Return (X, Y) of the center of cell containing provided text 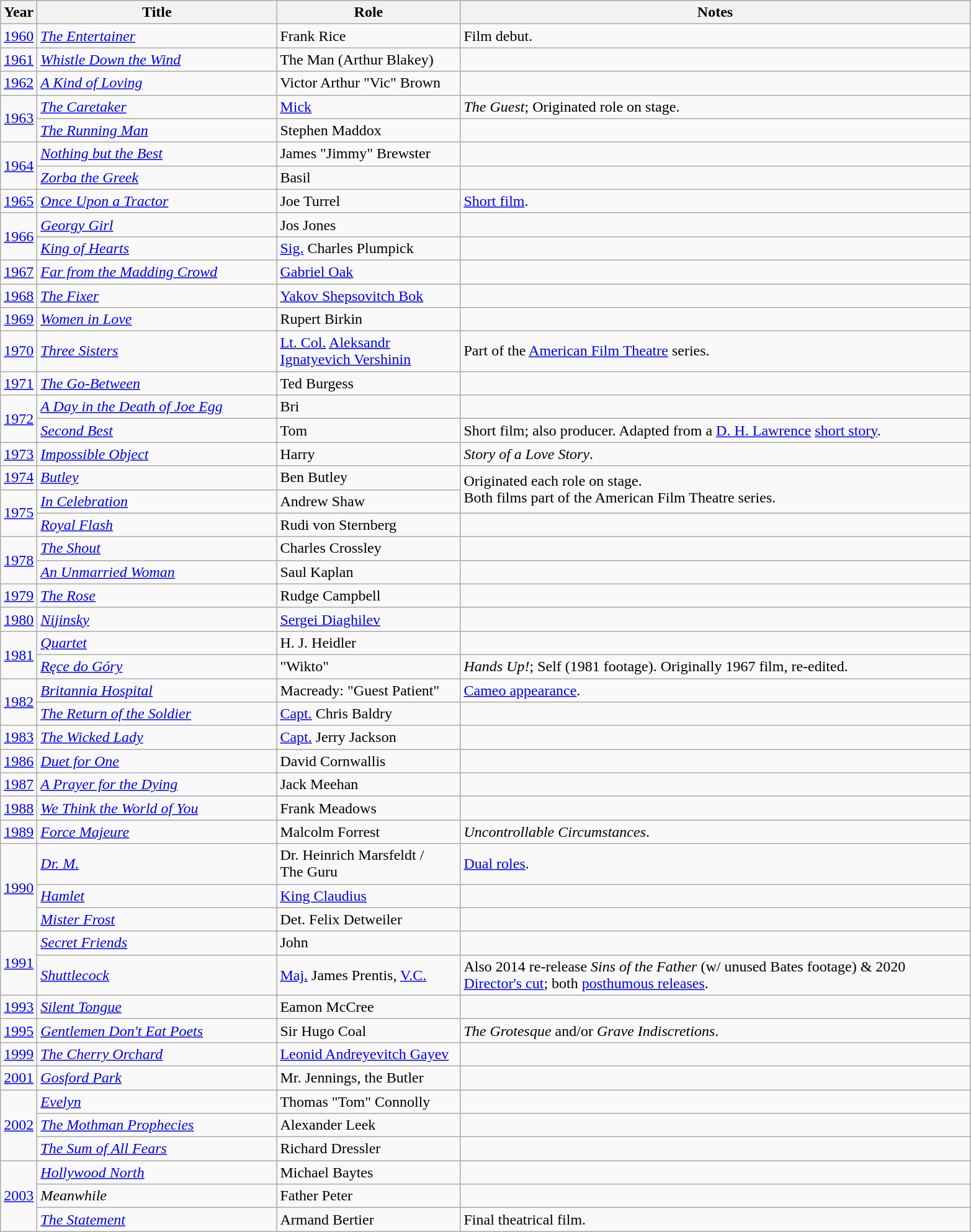
The Go-Between (157, 383)
1973 (19, 454)
Gosford Park (157, 1078)
1960 (19, 36)
1983 (19, 738)
The Return of the Soldier (157, 714)
Thomas "Tom" Connolly (369, 1101)
Secret Friends (157, 943)
Final theatrical film. (715, 1220)
Armand Bertier (369, 1220)
Harry (369, 454)
King of Hearts (157, 248)
Tom (369, 431)
Also 2014 re-release Sins of the Father (w/ unused Bates footage) & 2020 Director's cut; both posthumous releases. (715, 975)
Georgy Girl (157, 225)
Eamon McCree (369, 1007)
1967 (19, 272)
1979 (19, 596)
1971 (19, 383)
Hollywood North (157, 1172)
1993 (19, 1007)
The Cherry Orchard (157, 1054)
Capt. Jerry Jackson (369, 738)
2002 (19, 1125)
1965 (19, 201)
Rupert Birkin (369, 319)
1966 (19, 236)
Ręce do Góry (157, 666)
1989 (19, 832)
Rudge Campbell (369, 596)
1969 (19, 319)
Malcolm Forrest (369, 832)
In Celebration (157, 501)
Hamlet (157, 896)
Stephen Maddox (369, 130)
Story of a Love Story. (715, 454)
Dual roles. (715, 864)
1995 (19, 1030)
Saul Kaplan (369, 572)
Role (369, 12)
The Guest; Originated role on stage. (715, 107)
Maj. James Prentis, V.C. (369, 975)
Victor Arthur "Vic" Brown (369, 83)
Whistle Down the Wind (157, 60)
Father Peter (369, 1196)
An Unmarried Woman (157, 572)
Film debut. (715, 36)
Hands Up!; Self (1981 footage). Originally 1967 film, re-edited. (715, 666)
1968 (19, 296)
Second Best (157, 431)
Frank Rice (369, 36)
The Fixer (157, 296)
1982 (19, 702)
The Grotesque and/or Grave Indiscretions. (715, 1030)
Dr. Heinrich Marsfeldt /The Guru (369, 864)
Duet for One (157, 761)
Ben Butley (369, 478)
1990 (19, 887)
We Think the World of You (157, 808)
Sig. Charles Plumpick (369, 248)
2003 (19, 1196)
Dr. M. (157, 864)
Mister Frost (157, 919)
Year (19, 12)
1978 (19, 560)
1972 (19, 419)
H. J. Heidler (369, 643)
Force Majeure (157, 832)
Michael Baytes (369, 1172)
Women in Love (157, 319)
Ted Burgess (369, 383)
The Man (Arthur Blakey) (369, 60)
Short film. (715, 201)
2001 (19, 1078)
Sergei Diaghilev (369, 619)
1991 (19, 963)
A Prayer for the Dying (157, 785)
The Rose (157, 596)
Capt. Chris Baldry (369, 714)
Nijinsky (157, 619)
Mick (369, 107)
Quartet (157, 643)
"Wikto" (369, 666)
Lt. Col. Aleksandr Ignatyevich Vershinin (369, 351)
Short film; also producer. Adapted from a D. H. Lawrence short story. (715, 431)
1987 (19, 785)
Andrew Shaw (369, 501)
Sir Hugo Coal (369, 1030)
Macready: "Guest Patient" (369, 690)
Once Upon a Tractor (157, 201)
Zorba the Greek (157, 177)
Impossible Object (157, 454)
Shuttlecock (157, 975)
Bri (369, 407)
Nothing but the Best (157, 154)
Notes (715, 12)
Charles Crossley (369, 548)
Leonid Andreyevitch Gayev (369, 1054)
John (369, 943)
1970 (19, 351)
1986 (19, 761)
David Cornwallis (369, 761)
The Caretaker (157, 107)
Mr. Jennings, the Butler (369, 1078)
Richard Dressler (369, 1149)
A Day in the Death of Joe Egg (157, 407)
Silent Tongue (157, 1007)
The Statement (157, 1220)
1975 (19, 513)
Basil (369, 177)
Jack Meehan (369, 785)
The Wicked Lady (157, 738)
1961 (19, 60)
Three Sisters (157, 351)
Jos Jones (369, 225)
Far from the Madding Crowd (157, 272)
Gentlemen Don't Eat Poets (157, 1030)
James "Jimmy" Brewster (369, 154)
1974 (19, 478)
Yakov Shepsovitch Bok (369, 296)
Title (157, 12)
Meanwhile (157, 1196)
1999 (19, 1054)
The Running Man (157, 130)
Royal Flash (157, 525)
Cameo appearance. (715, 690)
Part of the American Film Theatre series. (715, 351)
The Shout (157, 548)
Originated each role on stage.Both films part of the American Film Theatre series. (715, 489)
Alexander Leek (369, 1125)
Frank Meadows (369, 808)
Joe Turrel (369, 201)
Uncontrollable Circumstances. (715, 832)
1962 (19, 83)
The Entertainer (157, 36)
Gabriel Oak (369, 272)
1981 (19, 654)
1964 (19, 166)
Det. Felix Detweiler (369, 919)
Butley (157, 478)
The Sum of All Fears (157, 1149)
Evelyn (157, 1101)
Rudi von Sternberg (369, 525)
A Kind of Loving (157, 83)
King Claudius (369, 896)
1963 (19, 118)
1980 (19, 619)
The Mothman Prophecies (157, 1125)
Britannia Hospital (157, 690)
1988 (19, 808)
